Locate the cell with the specified text and output its (X, Y) center coordinate. 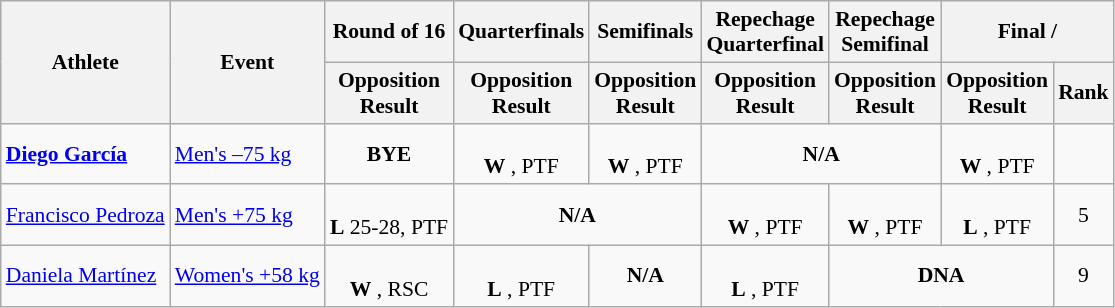
Men's +75 kg (248, 216)
Event (248, 62)
Semifinals (645, 32)
RepechageSemifinal (885, 32)
Diego García (86, 154)
Daniela Martínez (86, 276)
BYE (389, 154)
DNA (941, 276)
Rank (1084, 92)
Final / (1028, 32)
RepechageQuarterfinal (765, 32)
W , RSC (389, 276)
L 25-28, PTF (389, 216)
Athlete (86, 62)
5 (1084, 216)
Women's +58 kg (248, 276)
Men's –75 kg (248, 154)
Round of 16 (389, 32)
9 (1084, 276)
Francisco Pedroza (86, 216)
Quarterfinals (521, 32)
